Return the (X, Y) coordinate for the center point of the cell that contains the specified text.  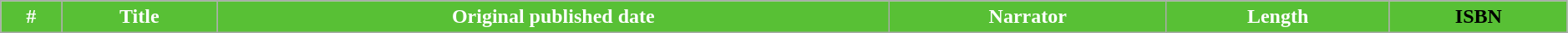
# (32, 17)
Narrator (1028, 17)
Length (1278, 17)
Original published date (553, 17)
Title (140, 17)
ISBN (1479, 17)
